For the text-containing cell, return its midpoint in [x, y] coordinate format. 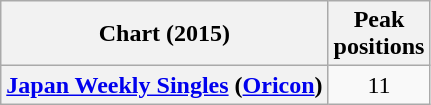
Chart (2015) [164, 34]
11 [379, 85]
Japan Weekly Singles (Oricon) [164, 85]
Peakpositions [379, 34]
